Find where the given text appears and provide that cell's center as [X, Y] coordinate. 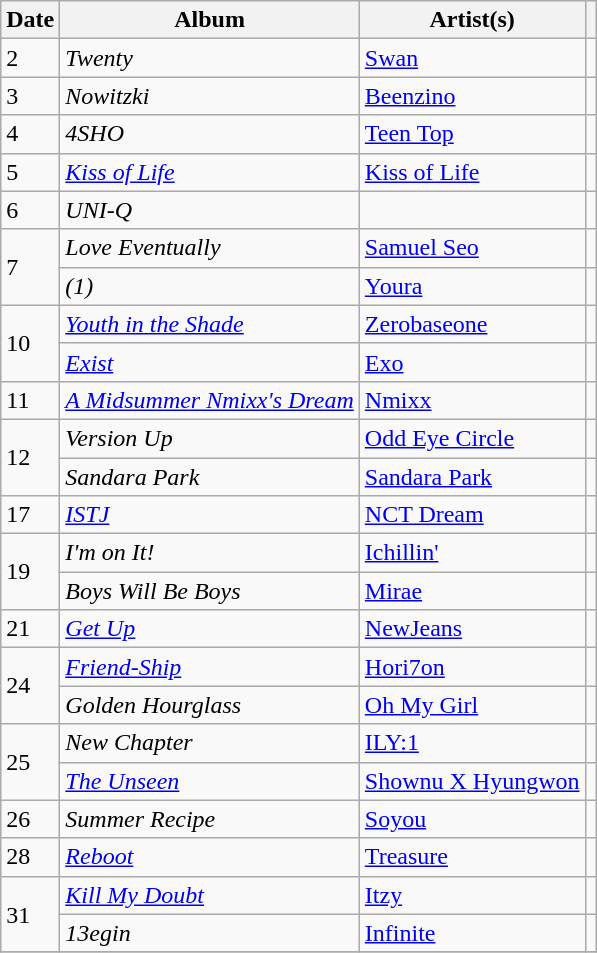
(1) [210, 286]
UNI-Q [210, 210]
Date [30, 20]
Oh My Girl [472, 705]
Nmixx [472, 400]
Beenzino [472, 96]
Infinite [472, 933]
Youth in the Shade [210, 324]
4SHO [210, 134]
4 [30, 134]
Nowitzki [210, 96]
10 [30, 343]
Friend-Ship [210, 667]
Reboot [210, 857]
19 [30, 572]
Artist(s) [472, 20]
Twenty [210, 58]
Treasure [472, 857]
28 [30, 857]
26 [30, 819]
New Chapter [210, 743]
21 [30, 629]
6 [30, 210]
24 [30, 686]
11 [30, 400]
Version Up [210, 438]
3 [30, 96]
Swan [472, 58]
Itzy [472, 895]
Hori7on [472, 667]
Exist [210, 362]
7 [30, 267]
Samuel Seo [472, 248]
Ichillin' [472, 553]
25 [30, 762]
Get Up [210, 629]
Boys Will Be Boys [210, 591]
Summer Recipe [210, 819]
31 [30, 914]
17 [30, 515]
5 [30, 172]
NCT Dream [472, 515]
2 [30, 58]
13egin [210, 933]
Youra [472, 286]
Zerobaseone [472, 324]
NewJeans [472, 629]
Love Eventually [210, 248]
Golden Hourglass [210, 705]
Soyou [472, 819]
Teen Top [472, 134]
A Midsummer Nmixx's Dream [210, 400]
Exo [472, 362]
Kill My Doubt [210, 895]
Mirae [472, 591]
Album [210, 20]
The Unseen [210, 781]
ILY:1 [472, 743]
Odd Eye Circle [472, 438]
ISTJ [210, 515]
I'm on It! [210, 553]
Shownu X Hyungwon [472, 781]
12 [30, 457]
